Find where the given text appears and provide that cell's center as (x, y) coordinate. 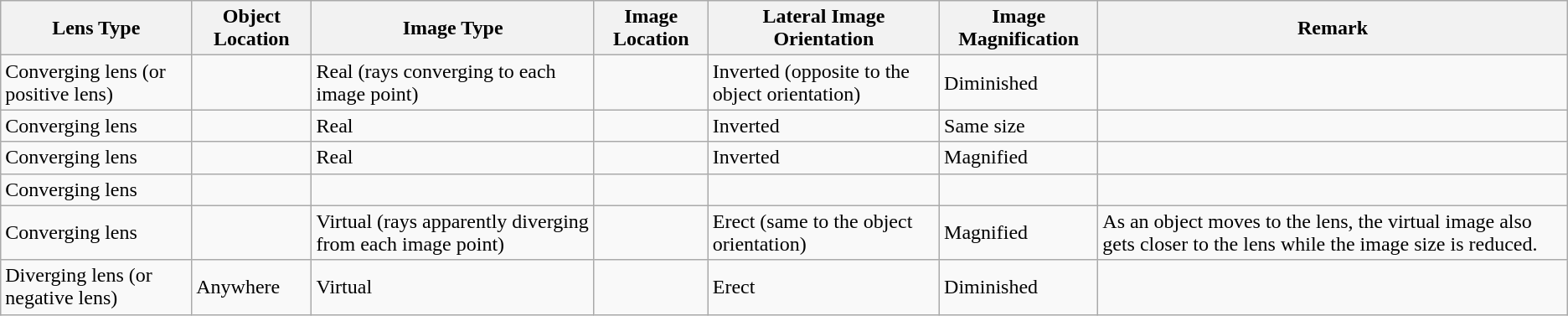
Erect (823, 287)
Converging lens (or positive lens) (96, 82)
Remark (1333, 28)
As an object moves to the lens, the virtual image also gets closer to the lens while the image size is reduced. (1333, 233)
Inverted (opposite to the object orientation) (823, 82)
Erect (same to the object orientation) (823, 233)
Image Type (452, 28)
Same size (1019, 126)
Lateral Image Orientation (823, 28)
Image Magnification (1019, 28)
Image Location (651, 28)
Diverging lens (or negative lens) (96, 287)
Virtual (rays apparently diverging from each image point) (452, 233)
Object Location (251, 28)
Anywhere (251, 287)
Real (rays converging to each image point) (452, 82)
Lens Type (96, 28)
Virtual (452, 287)
